Scan for the cell matching the given text and deliver its (X, Y) coordinate at center. 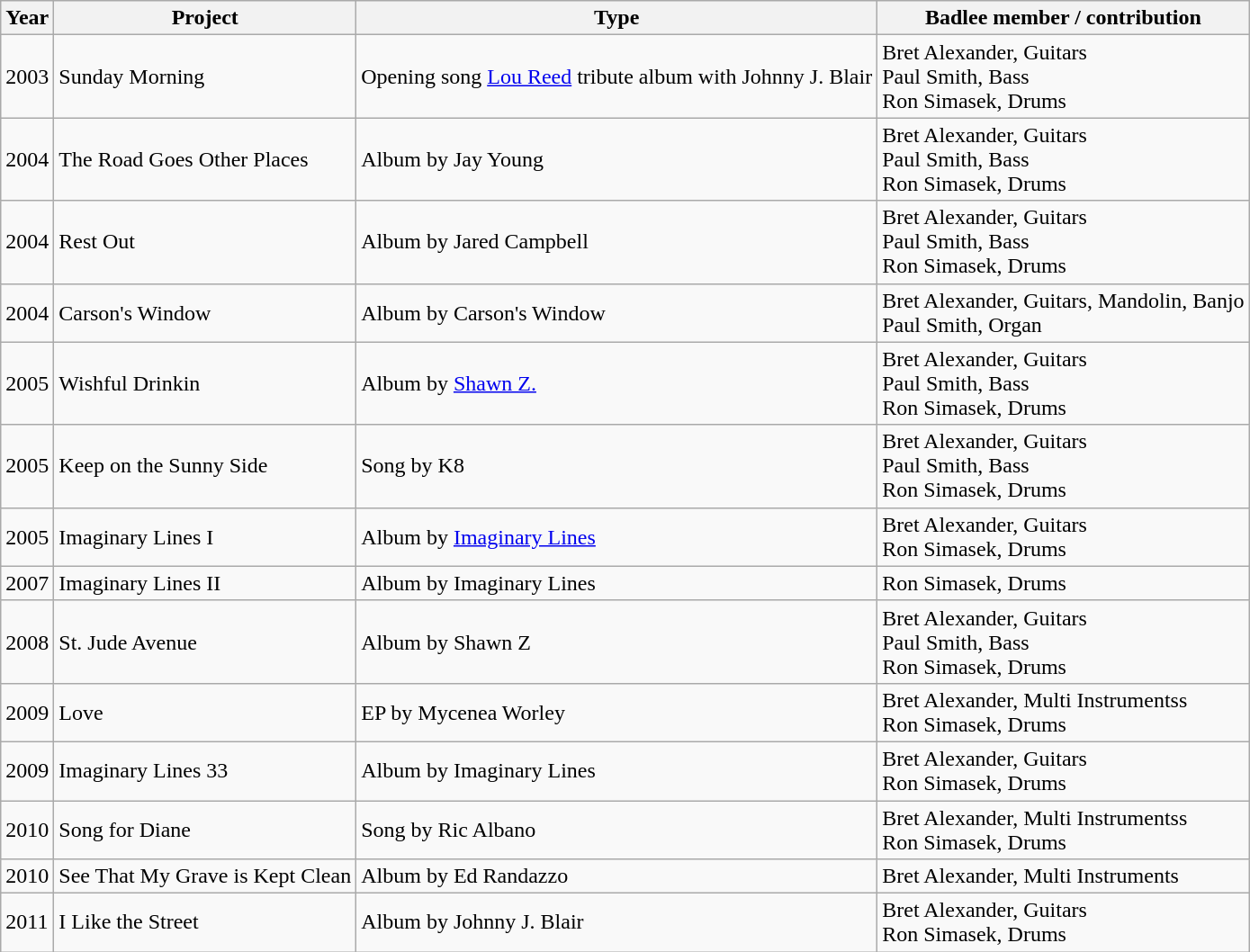
2008 (27, 642)
Project (205, 18)
Song for Diane (205, 830)
Imaginary Lines I (205, 536)
2011 (27, 923)
Wishful Drinkin (205, 383)
Album by Shawn Z (617, 642)
2003 (27, 76)
St. Jude Avenue (205, 642)
Album by Carson's Window (617, 313)
Song by Ric Albano (617, 830)
Imaginary Lines 33 (205, 770)
Rest Out (205, 242)
Keep on the Sunny Side (205, 466)
Album by Jay Young (617, 159)
Bret Alexander, Guitars, Mandolin, BanjoPaul Smith, Organ (1064, 313)
2007 (27, 583)
Love (205, 713)
Ron Simasek, Drums (1064, 583)
Bret Alexander, Multi Instruments (1064, 876)
Album by Ed Randazzo (617, 876)
Sunday Morning (205, 76)
Year (27, 18)
EP by Mycenea Worley (617, 713)
I Like the Street (205, 923)
Opening song Lou Reed tribute album with Johnny J. Blair (617, 76)
Type (617, 18)
Album by Jared Campbell (617, 242)
Album by Johnny J. Blair (617, 923)
The Road Goes Other Places (205, 159)
Carson's Window (205, 313)
Imaginary Lines II (205, 583)
Badlee member / contribution (1064, 18)
Album by Shawn Z. (617, 383)
Song by K8 (617, 466)
See That My Grave is Kept Clean (205, 876)
